Return the [X, Y] coordinate for the center point of the cell that contains the specified text.  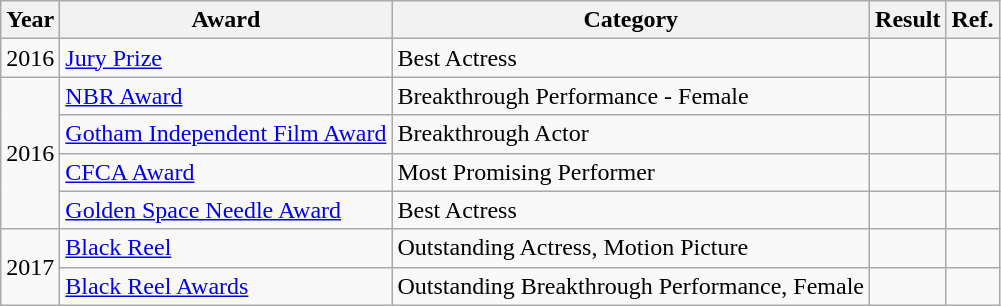
Golden Space Needle Award [226, 210]
Award [226, 20]
Most Promising Performer [631, 172]
Breakthrough Actor [631, 134]
CFCA Award [226, 172]
Outstanding Actress, Motion Picture [631, 248]
2017 [30, 267]
Outstanding Breakthrough Performance, Female [631, 286]
Black Reel Awards [226, 286]
Year [30, 20]
Category [631, 20]
NBR Award [226, 96]
Gotham Independent Film Award [226, 134]
Black Reel [226, 248]
Jury Prize [226, 58]
Breakthrough Performance - Female [631, 96]
Ref. [972, 20]
Result [908, 20]
